Pinpoint the cell where the given text exists, returning its [X, Y] midpoint coordinate. 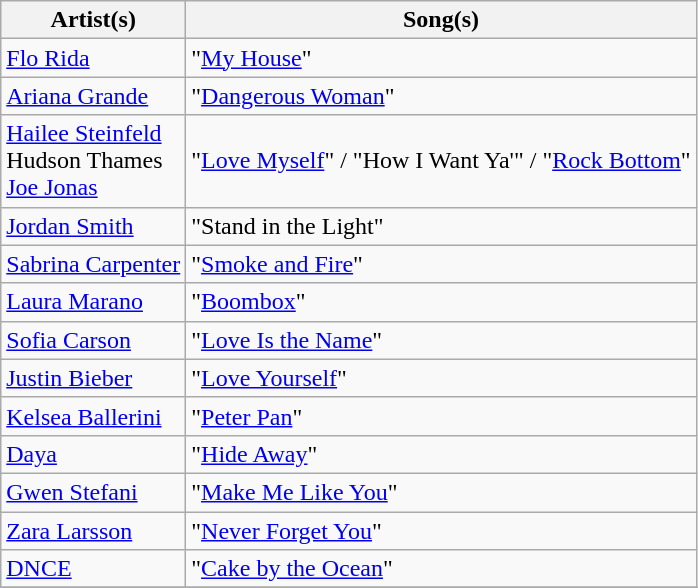
"Stand in the Light" [441, 226]
"Love Yourself" [441, 378]
"Love Is the Name" [441, 340]
"Smoke and Fire" [441, 264]
"Make Me Like You" [441, 492]
Hailee SteinfeldHudson ThamesJoe Jonas [94, 161]
"Cake by the Ocean" [441, 569]
DNCE [94, 569]
Sabrina Carpenter [94, 264]
Zara Larsson [94, 531]
Justin Bieber [94, 378]
Kelsea Ballerini [94, 416]
Sofia Carson [94, 340]
"Hide Away" [441, 454]
Ariana Grande [94, 96]
Jordan Smith [94, 226]
"Dangerous Woman" [441, 96]
"Boombox" [441, 302]
"Peter Pan" [441, 416]
Artist(s) [94, 20]
"Love Myself" / "How I Want Ya'" / "Rock Bottom" [441, 161]
Laura Marano [94, 302]
Gwen Stefani [94, 492]
"My House" [441, 58]
Daya [94, 454]
"Never Forget You" [441, 531]
Flo Rida [94, 58]
Song(s) [441, 20]
